Return (x, y) of the center of cell containing provided text 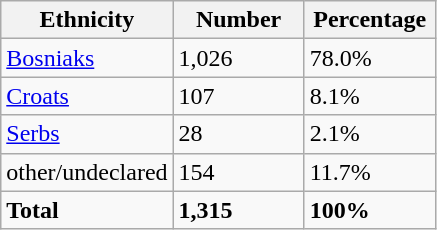
154 (238, 172)
Croats (87, 96)
11.7% (370, 172)
Ethnicity (87, 20)
Bosniaks (87, 58)
107 (238, 96)
100% (370, 210)
Serbs (87, 134)
28 (238, 134)
2.1% (370, 134)
1,026 (238, 58)
other/undeclared (87, 172)
8.1% (370, 96)
78.0% (370, 58)
Number (238, 20)
Percentage (370, 20)
Total (87, 210)
1,315 (238, 210)
